From the cell containing the given text, extract its center point as [x, y] coordinate. 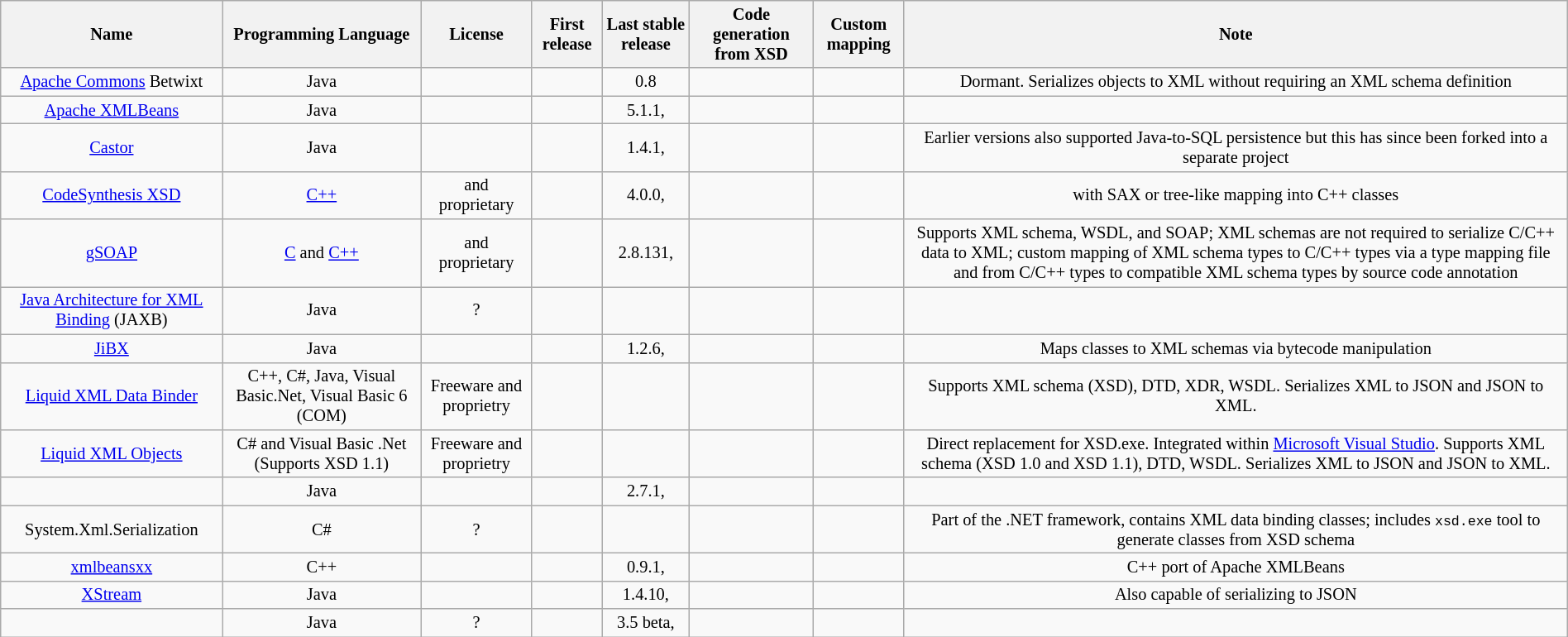
2.7.1, [646, 491]
CodeSynthesis XSD [112, 195]
Java Architecture for XML Binding (JAXB) [112, 310]
Earlier versions also supported Java-to-SQL persistence but this has since been forked into a separate project [1236, 147]
Supports XML schema (XSD), DTD, XDR, WSDL. Serializes XML to JSON and JSON to XML. [1236, 396]
5.1.1, [646, 110]
C++ port of Apache XMLBeans [1236, 567]
Liquid XML Objects [112, 453]
C# and Visual Basic .Net (Supports XSD 1.1) [322, 453]
C++, C#, Java, Visual Basic.Net, Visual Basic 6 (COM) [322, 396]
Apache Commons Betwixt [112, 82]
License [476, 34]
Code generation from XSD [751, 34]
xmlbeansxx [112, 567]
JiBX [112, 348]
Dormant. Serializes objects to XML without requiring an XML schema definition [1236, 82]
3.5 beta, [646, 623]
System.Xml.Serialization [112, 529]
Part of the .NET framework, contains XML data binding classes; includes xsd.exe tool to generate classes from XSD schema [1236, 529]
Custom mapping [858, 34]
Also capable of serializing to JSON [1236, 595]
2.8.131, [646, 253]
Note [1236, 34]
Programming Language [322, 34]
0.8 [646, 82]
Last stable release [646, 34]
XStream [112, 595]
C# [322, 529]
Apache XMLBeans [112, 110]
with SAX or tree-like mapping into C++ classes [1236, 195]
Castor [112, 147]
Name [112, 34]
Liquid XML Data Binder [112, 396]
0.9.1, [646, 567]
4.0.0, [646, 195]
gSOAP [112, 253]
1.4.10, [646, 595]
C and C++ [322, 253]
First release [566, 34]
1.2.6, [646, 348]
Maps classes to XML schemas via bytecode manipulation [1236, 348]
1.4.1, [646, 147]
